Output the (x, y) coordinate of the center of the cell containing the given text.  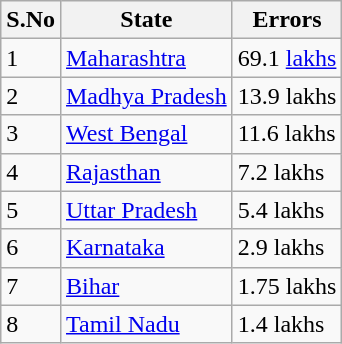
2 (31, 96)
69.1 lakhs (287, 58)
Errors (287, 20)
Bihar (146, 286)
Rajasthan (146, 172)
State (146, 20)
1.4 lakhs (287, 324)
Madhya Pradesh (146, 96)
5.4 lakhs (287, 210)
1 (31, 58)
6 (31, 248)
West Bengal (146, 134)
S.No (31, 20)
Maharashtra (146, 58)
Karnataka (146, 248)
Uttar Pradesh (146, 210)
11.6 lakhs (287, 134)
3 (31, 134)
7.2 lakhs (287, 172)
8 (31, 324)
4 (31, 172)
2.9 lakhs (287, 248)
Tamil Nadu (146, 324)
13.9 lakhs (287, 96)
5 (31, 210)
7 (31, 286)
1.75 lakhs (287, 286)
